Pinpoint the cell where the given text exists, returning its (X, Y) midpoint coordinate. 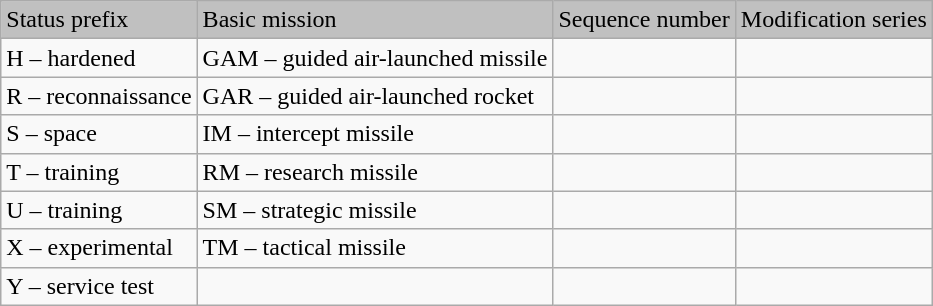
Basic mission (375, 20)
SM – strategic missile (375, 210)
R – reconnaissance (99, 96)
S – space (99, 134)
GAM – guided air-launched missile (375, 58)
H – hardened (99, 58)
X – experimental (99, 248)
TM – tactical missile (375, 248)
RM – research missile (375, 172)
IM – intercept missile (375, 134)
GAR – guided air-launched rocket (375, 96)
Sequence number (644, 20)
Modification series (834, 20)
U – training (99, 210)
Y – service test (99, 286)
T – training (99, 172)
Status prefix (99, 20)
